Identify which cell holds the provided text, then report its [x, y] central coordinate. 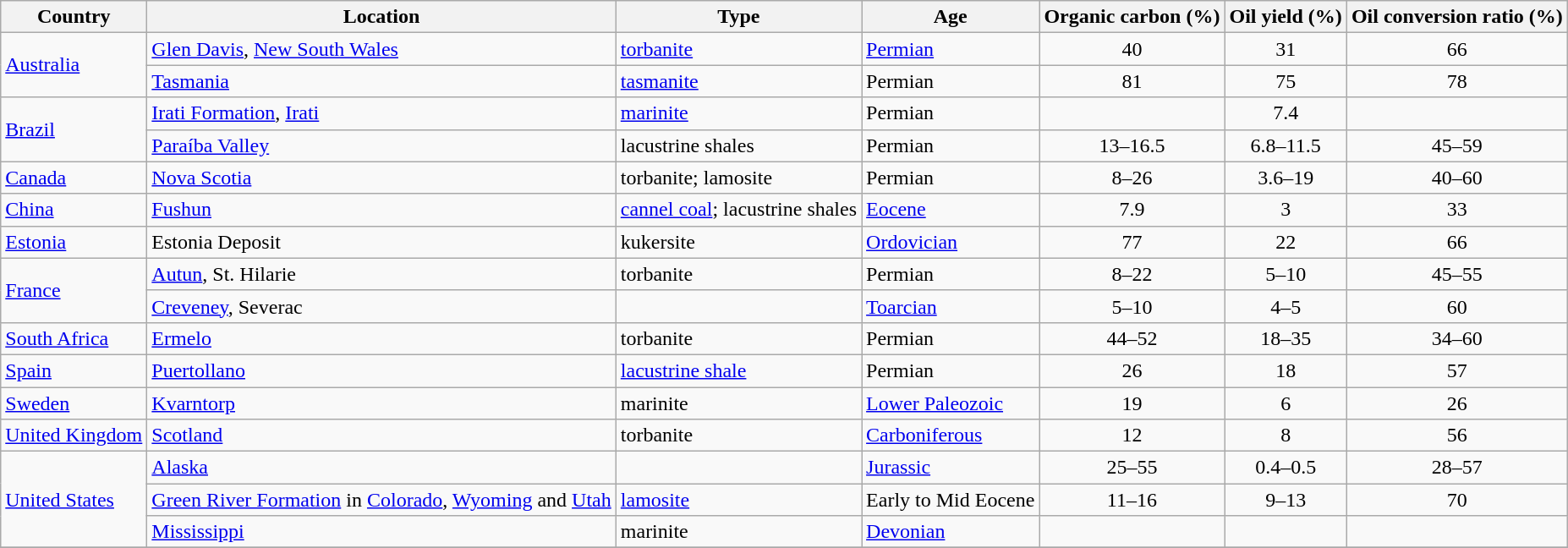
Ordovician [951, 242]
13–16.5 [1132, 145]
Green River Formation in Colorado, Wyoming and Utah [381, 500]
Eocene [951, 210]
lacustrine shales [738, 145]
78 [1456, 81]
8 [1286, 436]
Autun, St. Hilarie [381, 274]
40–60 [1456, 178]
77 [1132, 242]
Devonian [951, 532]
19 [1132, 403]
South Africa [74, 338]
45–59 [1456, 145]
Scotland [381, 436]
81 [1132, 81]
Canada [74, 178]
11–16 [1132, 500]
45–55 [1456, 274]
8–26 [1132, 178]
Ermelo [381, 338]
70 [1456, 500]
3.6–19 [1286, 178]
3 [1286, 210]
56 [1456, 436]
22 [1286, 242]
Spain [74, 370]
Toarcian [951, 306]
Irati Formation, Irati [381, 113]
4–5 [1286, 306]
0.4–0.5 [1286, 468]
Creveney, Severac [381, 306]
Estonia Deposit [381, 242]
Australia [74, 65]
7.4 [1286, 113]
Brazil [74, 129]
18–35 [1286, 338]
Kvarntorp [381, 403]
Country [74, 17]
Oil conversion ratio (%) [1456, 17]
Type [738, 17]
Fushun [381, 210]
Tasmania [381, 81]
lacustrine shale [738, 370]
Estonia [74, 242]
7.9 [1132, 210]
China [74, 210]
31 [1286, 49]
6.8–11.5 [1286, 145]
Age [951, 17]
25–55 [1132, 468]
12 [1132, 436]
Mississippi [381, 532]
Lower Paleozoic [951, 403]
60 [1456, 306]
Puertollano [381, 370]
75 [1286, 81]
United States [74, 500]
6 [1286, 403]
33 [1456, 210]
Alaska [381, 468]
France [74, 290]
Paraíba Valley [381, 145]
Nova Scotia [381, 178]
tasmanite [738, 81]
Sweden [74, 403]
Carboniferous [951, 436]
57 [1456, 370]
torbanite; lamosite [738, 178]
40 [1132, 49]
9–13 [1286, 500]
28–57 [1456, 468]
kukersite [738, 242]
Organic carbon (%) [1132, 17]
cannel coal; lacustrine shales [738, 210]
44–52 [1132, 338]
8–22 [1132, 274]
Oil yield (%) [1286, 17]
Jurassic [951, 468]
United Kingdom [74, 436]
Glen Davis, New South Wales [381, 49]
Early to Mid Eocene [951, 500]
34–60 [1456, 338]
Location [381, 17]
18 [1286, 370]
lamosite [738, 500]
